Return the (x, y) coordinate for the center point of the cell that contains the specified text.  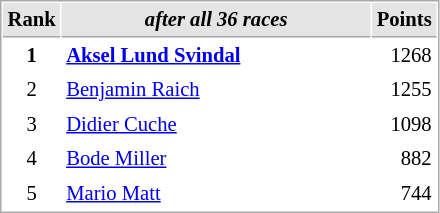
1268 (404, 56)
Aksel Lund Svindal (216, 56)
1 (32, 56)
744 (404, 194)
Points (404, 20)
Bode Miller (216, 158)
2 (32, 90)
Rank (32, 20)
4 (32, 158)
Didier Cuche (216, 124)
3 (32, 124)
Mario Matt (216, 194)
Benjamin Raich (216, 90)
1098 (404, 124)
1255 (404, 90)
after all 36 races (216, 20)
5 (32, 194)
882 (404, 158)
